For the text-containing cell, return its midpoint in (X, Y) coordinate format. 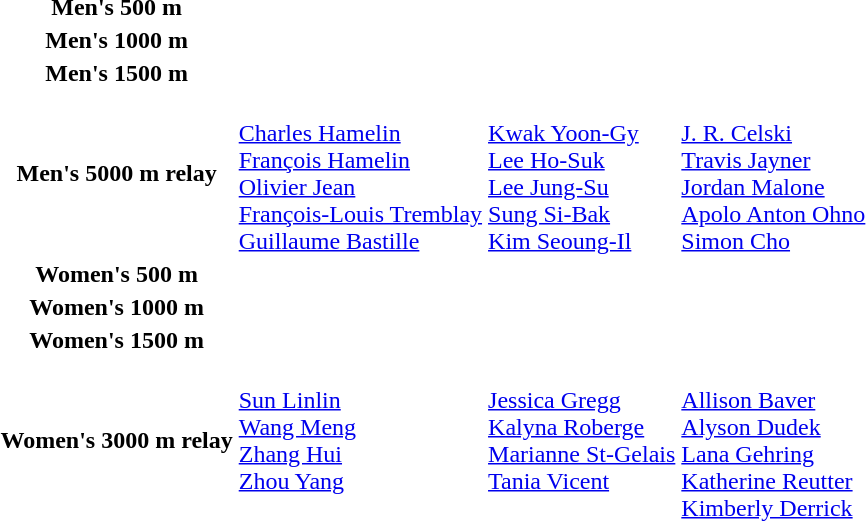
Charles HamelinFrançois HamelinOlivier JeanFrançois-Louis TremblayGuillaume Bastille (360, 174)
Kwak Yoon-GyLee Ho-SukLee Jung-SuSung Si-BakKim Seoung-Il (582, 174)
